Output the [x, y] coordinate of the center of the cell containing the given text.  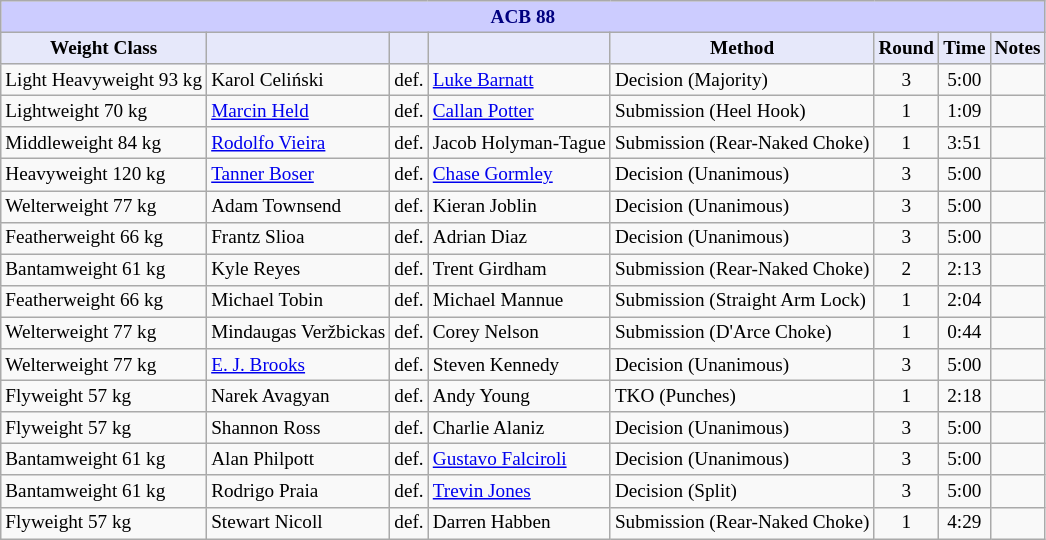
TKO (Punches) [742, 396]
E. J. Brooks [298, 365]
Lightweight 70 kg [104, 111]
Gustavo Falciroli [519, 460]
1:09 [964, 111]
Callan Potter [519, 111]
Adrian Diaz [519, 238]
Kieran Joblin [519, 206]
Decision (Split) [742, 491]
Trevin Jones [519, 491]
Frantz Slioa [298, 238]
Narek Avagyan [298, 396]
Weight Class [104, 48]
3:51 [964, 143]
Karol Celiński [298, 80]
2:13 [964, 270]
Submission (Heel Hook) [742, 111]
Jacob Holyman-Tague [519, 143]
Steven Kennedy [519, 365]
Michael Mannue [519, 301]
Rodolfo Vieira [298, 143]
Submission (D'Arce Choke) [742, 333]
Michael Tobin [298, 301]
Method [742, 48]
Alan Philpott [298, 460]
Corey Nelson [519, 333]
Shannon Ross [298, 428]
Adam Townsend [298, 206]
Light Heavyweight 93 kg [104, 80]
Andy Young [519, 396]
2:18 [964, 396]
2 [906, 270]
Heavyweight 120 kg [104, 175]
Tanner Boser [298, 175]
4:29 [964, 523]
Kyle Reyes [298, 270]
Round [906, 48]
Trent Girdham [519, 270]
Darren Habben [519, 523]
Time [964, 48]
Charlie Alaniz [519, 428]
Mindaugas Veržbickas [298, 333]
Middleweight 84 kg [104, 143]
Decision (Majority) [742, 80]
2:04 [964, 301]
Chase Gormley [519, 175]
ACB 88 [523, 17]
Notes [1018, 48]
0:44 [964, 333]
Submission (Straight Arm Lock) [742, 301]
Luke Barnatt [519, 80]
Rodrigo Praia [298, 491]
Stewart Nicoll [298, 523]
Marcin Held [298, 111]
